Output the (X, Y) coordinate of the center of the cell containing the given text.  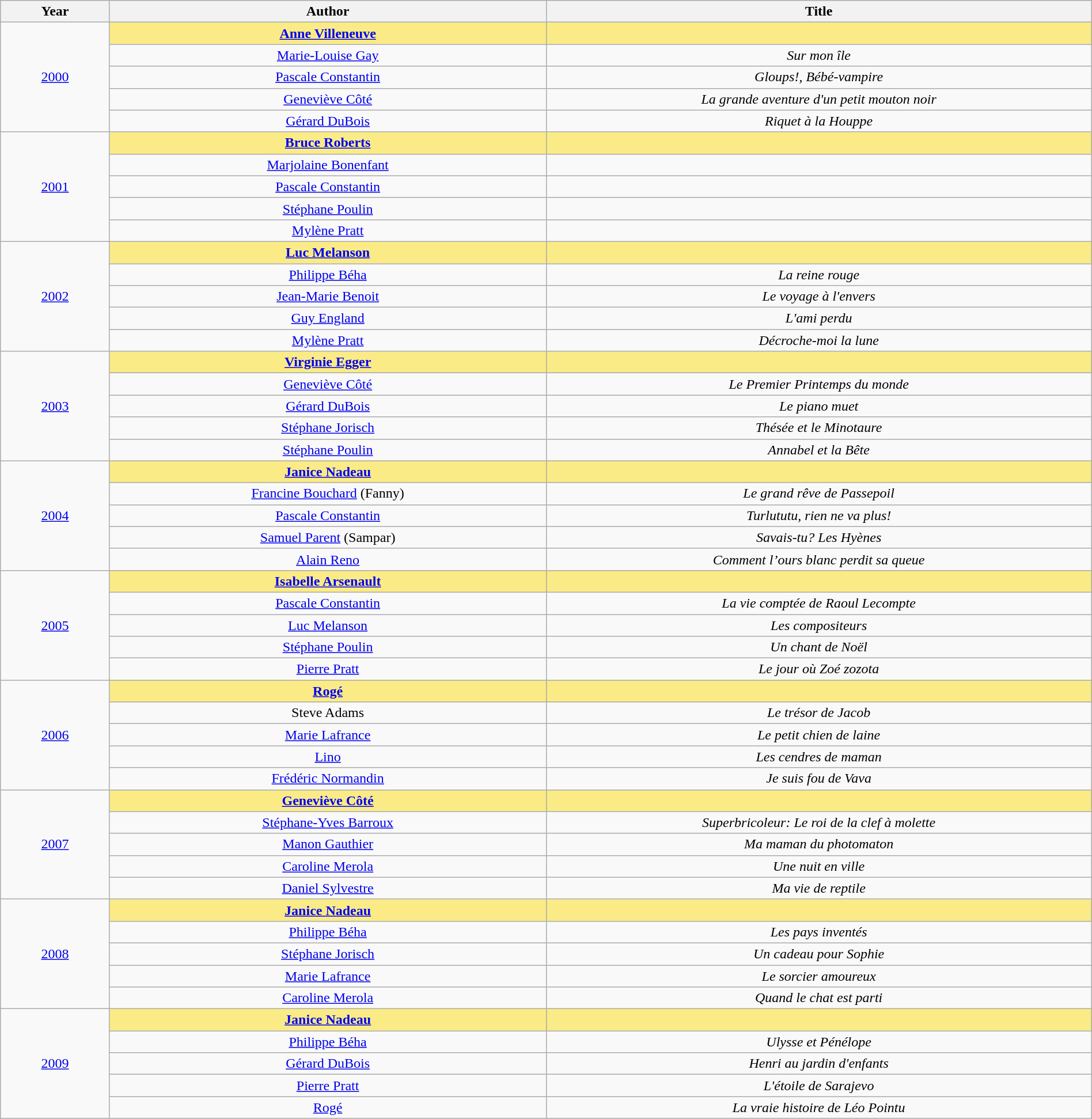
2008 (55, 954)
Steve Adams (328, 713)
L'ami perdu (819, 318)
Je suis fou de Vava (819, 779)
Sur mon île (819, 55)
2007 (55, 844)
Alain Reno (328, 559)
Stéphane-Yves Barroux (328, 822)
Francine Bouchard (Fanny) (328, 494)
Décroche-moi la lune (819, 340)
2006 (55, 735)
Comment l’ours blanc perdit sa queue (819, 559)
Henri au jardin d'enfants (819, 1064)
Un cadeau pour Sophie (819, 954)
La reine rouge (819, 275)
2009 (55, 1064)
Les pays inventés (819, 932)
Le jour où Zoé zozota (819, 669)
Quand le chat est parti (819, 998)
Isabelle Arsenault (328, 581)
Marie-Louise Gay (328, 55)
Virginie Egger (328, 362)
Les compositeurs (819, 625)
Samuel Parent (Sampar) (328, 537)
Une nuit en ville (819, 866)
2003 (55, 406)
Le petit chien de laine (819, 735)
Savais-tu? Les Hyènes (819, 537)
Annabel et la Bête (819, 450)
Manon Gauthier (328, 844)
Author (328, 12)
2002 (55, 296)
Le Premier Printemps du monde (819, 384)
Ma vie de reptile (819, 888)
Le sorcier amoureux (819, 976)
La vraie histoire de Léo Pointu (819, 1107)
L'étoile de Sarajevo (819, 1086)
Superbricoleur: Le roi de la clef à molette (819, 822)
Le grand rêve de Passepoil (819, 494)
2001 (55, 187)
2004 (55, 515)
Le piano muet (819, 406)
Le trésor de Jacob (819, 713)
La grande aventure d'un petit mouton noir (819, 99)
Le voyage à l'envers (819, 297)
Turlututu, rien ne va plus! (819, 515)
Daniel Sylvestre (328, 888)
Riquet à la Houppe (819, 121)
Les cendres de maman (819, 757)
Thésée et le Minotaure (819, 428)
Guy England (328, 318)
Un chant de Noël (819, 647)
Ma maman du photomaton (819, 844)
Frédéric Normandin (328, 779)
Lino (328, 757)
Bruce Roberts (328, 143)
Ulysse et Pénélope (819, 1042)
Gloups!, Bébé-vampire (819, 77)
Anne Villeneuve (328, 33)
Title (819, 12)
Year (55, 12)
2000 (55, 77)
Marjolaine Bonenfant (328, 165)
La vie comptée de Raoul Lecompte (819, 603)
2005 (55, 625)
Jean-Marie Benoit (328, 297)
